Determine the [x, y] coordinate at the center of the cell enclosing the given text.  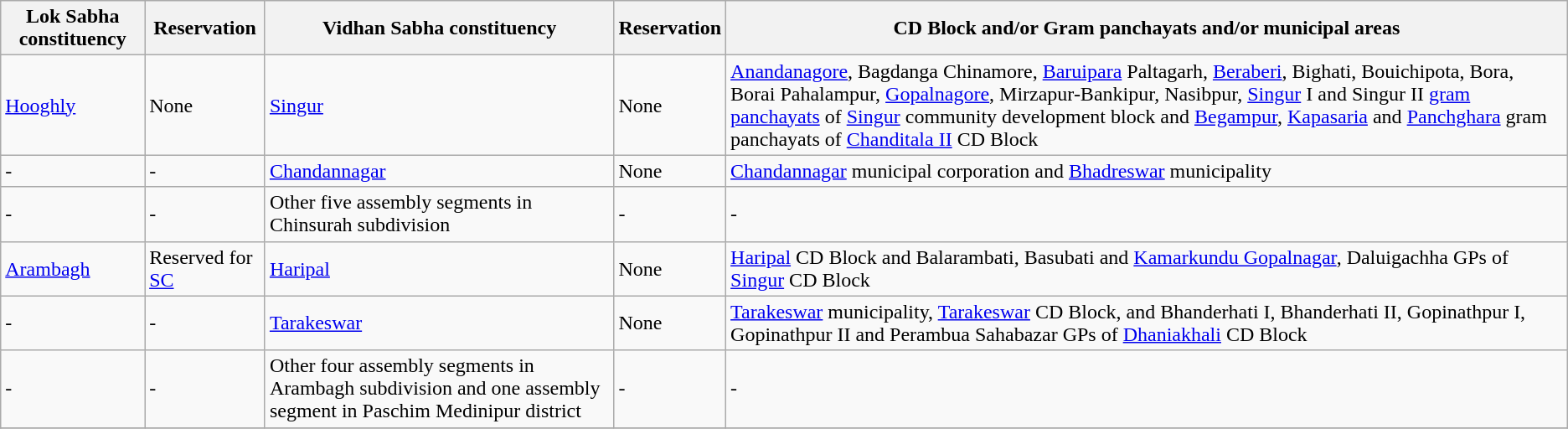
Chandannagar municipal corporation and Bhadreswar municipality [1148, 171]
Hooghly [73, 106]
Lok Sabha constituency [73, 28]
Haripal [439, 268]
Other five assembly segments in Chinsurah subdivision [439, 214]
CD Block and/or Gram panchayats and/or municipal areas [1148, 28]
Other four assembly segments in Arambagh subdivision and one assembly segment in Paschim Medinipur district [439, 389]
Chandannagar [439, 171]
Vidhan Sabha constituency [439, 28]
Tarakeswar [439, 323]
Reserved for SC [205, 268]
Haripal CD Block and Balarambati, Basubati and Kamarkundu Gopalnagar, Daluigachha GPs of Singur CD Block [1148, 268]
Arambagh [73, 268]
Singur [439, 106]
